Determine the [x, y] coordinate at the center of the cell enclosing the given text.  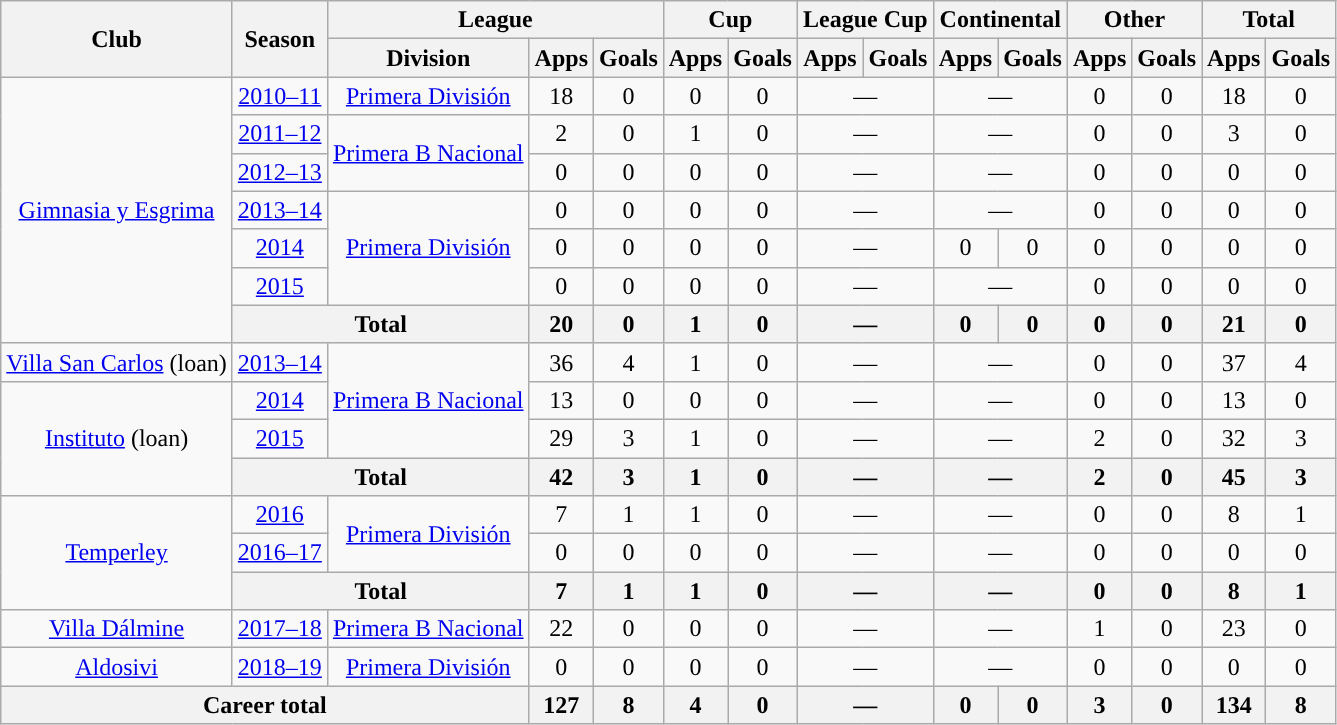
Career total [265, 705]
21 [1234, 324]
36 [561, 362]
37 [1234, 362]
Club [117, 39]
20 [561, 324]
Cup [730, 20]
22 [561, 629]
Villa San Carlos (loan) [117, 362]
2018–19 [280, 667]
Gimnasia y Esgrima [117, 210]
Villa Dálmine [117, 629]
2016–17 [280, 553]
29 [561, 438]
Continental [1000, 20]
League [495, 20]
2011–12 [280, 134]
2017–18 [280, 629]
42 [561, 477]
45 [1234, 477]
32 [1234, 438]
Instituto (loan) [117, 438]
23 [1234, 629]
Division [428, 58]
127 [561, 705]
2016 [280, 515]
2010–11 [280, 96]
Season [280, 39]
League Cup [865, 20]
Other [1134, 20]
Aldosivi [117, 667]
2012–13 [280, 172]
134 [1234, 705]
Temperley [117, 553]
